Pinpoint the cell where the given text exists, returning its [X, Y] midpoint coordinate. 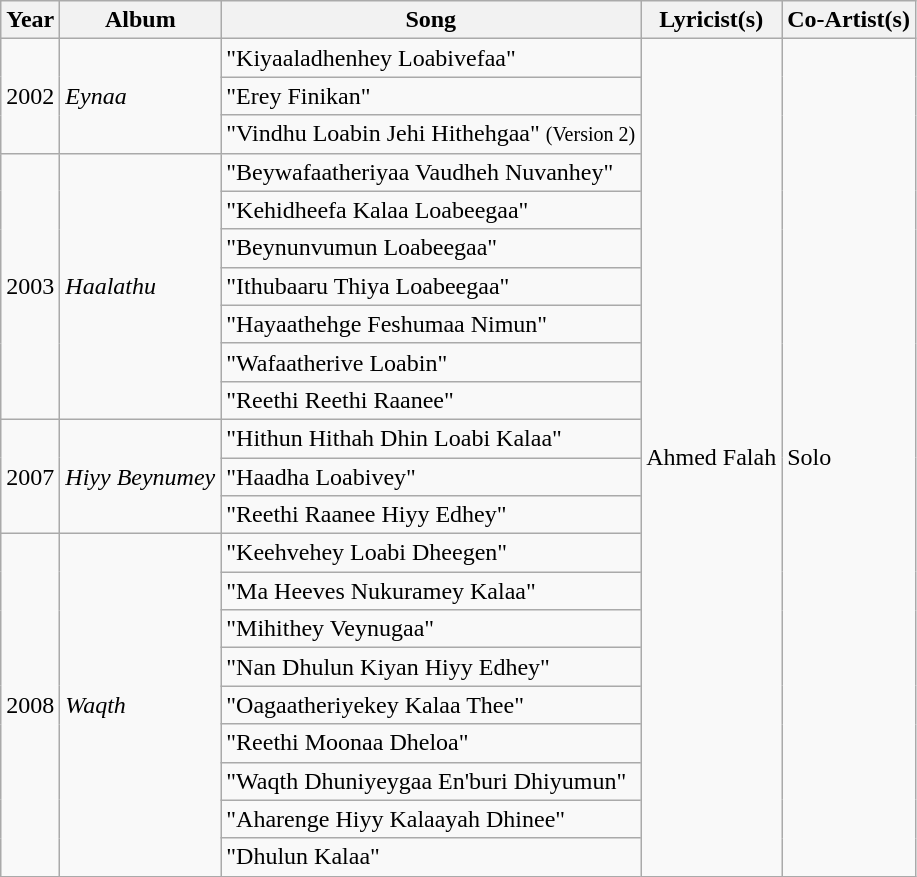
Song [431, 20]
Co-Artist(s) [849, 20]
Hiyy Beynumey [140, 476]
Solo [849, 458]
"Beywafaatheriyaa Vaudheh Nuvanhey" [431, 172]
"Haadha Loabivey" [431, 477]
"Reethi Reethi Raanee" [431, 400]
2008 [30, 706]
Year [30, 20]
Album [140, 20]
"Beynunvumun Loabeegaa" [431, 248]
"Vindhu Loabin Jehi Hithehgaa" (Version 2) [431, 134]
"Nan Dhulun Kiyan Hiyy Edhey" [431, 667]
2002 [30, 96]
"Keehvehey Loabi Dheegen" [431, 553]
"Oagaatheriyekey Kalaa Thee" [431, 705]
"Erey Finikan" [431, 96]
"Ithubaaru Thiya Loabeegaa" [431, 286]
Haalathu [140, 286]
"Hayaathehge Feshumaa Nimun" [431, 324]
Waqth [140, 706]
"Kehidheefa Kalaa Loabeegaa" [431, 210]
Lyricist(s) [712, 20]
"Dhulun Kalaa" [431, 857]
"Reethi Raanee Hiyy Edhey" [431, 515]
2007 [30, 476]
"Mihithey Veynugaa" [431, 629]
Eynaa [140, 96]
Ahmed Falah [712, 458]
"Ma Heeves Nukuramey Kalaa" [431, 591]
"Hithun Hithah Dhin Loabi Kalaa" [431, 438]
"Aharenge Hiyy Kalaayah Dhinee" [431, 819]
"Kiyaaladhenhey Loabivefaa" [431, 58]
"Waqth Dhuniyeygaa En'buri Dhiyumun" [431, 781]
"Reethi Moonaa Dheloa" [431, 743]
2003 [30, 286]
"Wafaatherive Loabin" [431, 362]
